Return the (x, y) coordinate for the center point of the cell that contains the specified text.  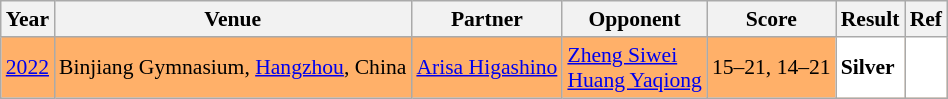
Ref (926, 19)
Venue (232, 19)
Binjiang Gymnasium, Hangzhou, China (232, 68)
Partner (486, 19)
Arisa Higashino (486, 68)
Opponent (634, 19)
Zheng Siwei Huang Yaqiong (634, 68)
Year (28, 19)
Result (870, 19)
Silver (870, 68)
15–21, 14–21 (772, 68)
2022 (28, 68)
Score (772, 19)
